Provide the [X, Y] coordinate of the cell's center where the given text is located.  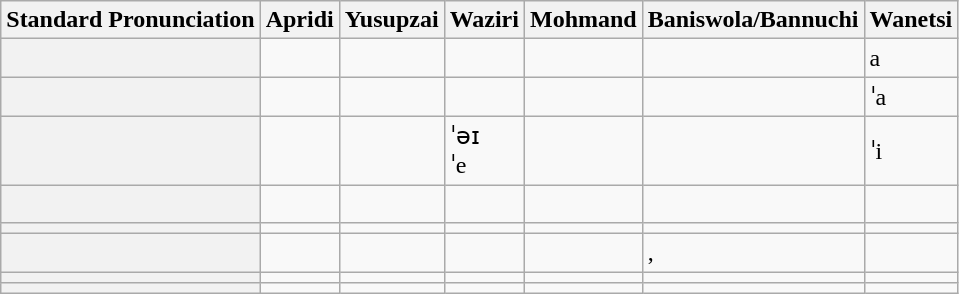
ˈi [911, 150]
Waziri [484, 20]
a [911, 58]
Standard Pronunciation [130, 20]
ˈa [911, 97]
Apridi [300, 20]
Mohmand [583, 20]
ˈəɪˈe [484, 150]
, [753, 253]
Yusupzai [392, 20]
Baniswola/Bannuchi [753, 20]
Wanetsi [911, 20]
